Capture the cell that displays the provided text and extract its (X, Y) central coordinate. 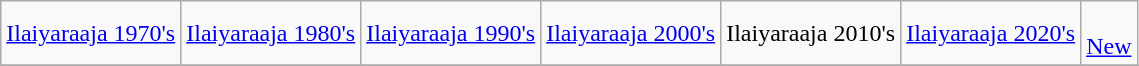
New (1109, 34)
Ilaiyaraaja 2000's (631, 34)
Ilaiyaraaja 2020's (991, 34)
Ilaiyaraaja 2010's (811, 34)
Ilaiyaraaja 1980's (271, 34)
Ilaiyaraaja 1970's (91, 34)
Ilaiyaraaja 1990's (451, 34)
